Locate the cell with the specified text and output its [x, y] center coordinate. 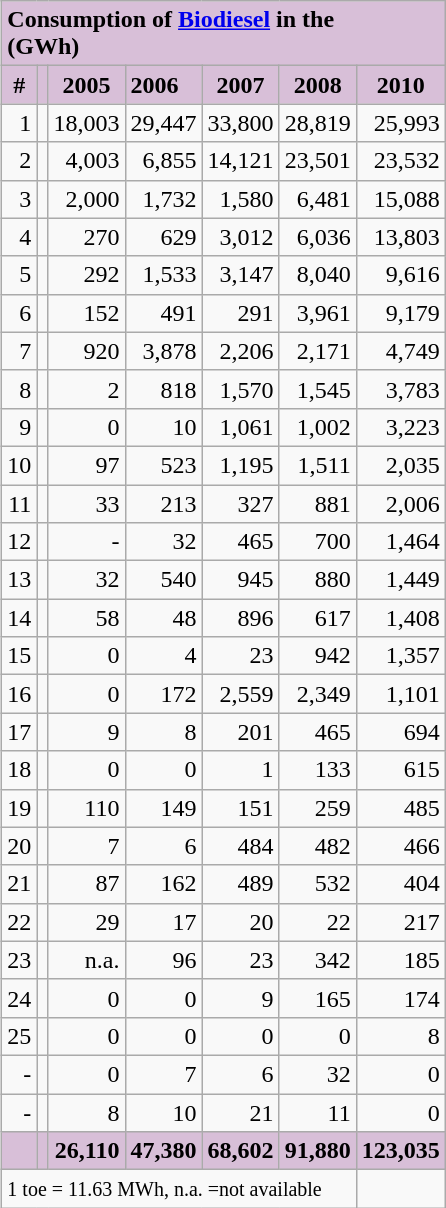
185 [400, 960]
532 [318, 884]
881 [318, 503]
29 [86, 922]
1,732 [164, 199]
1,449 [400, 580]
48 [164, 618]
3,147 [240, 275]
13,803 [400, 237]
149 [164, 808]
123,035 [400, 1151]
342 [318, 960]
172 [164, 694]
Consumption of Biodiesel in the (GWh) [224, 34]
3,783 [400, 389]
491 [164, 313]
617 [318, 618]
920 [86, 351]
217 [400, 922]
15 [20, 656]
25 [20, 1036]
1,533 [164, 275]
615 [400, 770]
880 [318, 580]
2010 [400, 85]
18 [20, 770]
1,580 [240, 199]
292 [86, 275]
14 [20, 618]
68,602 [240, 1151]
1,545 [318, 389]
489 [240, 884]
29,447 [164, 123]
201 [240, 732]
28,819 [318, 123]
2008 [318, 85]
33,800 [240, 123]
1,002 [318, 427]
818 [164, 389]
8,040 [318, 275]
3 [20, 199]
16 [20, 694]
15,088 [400, 199]
33 [86, 503]
13 [20, 580]
6,036 [318, 237]
485 [400, 808]
259 [318, 808]
213 [164, 503]
1 toe = 11.63 MWh, n.a. =not available [179, 1189]
23,501 [318, 161]
12 [20, 542]
2,035 [400, 465]
47,380 [164, 1151]
174 [400, 998]
291 [240, 313]
9,616 [400, 275]
2,206 [240, 351]
3,961 [318, 313]
942 [318, 656]
1,570 [240, 389]
2,349 [318, 694]
2,559 [240, 694]
3,878 [164, 351]
18,003 [86, 123]
523 [164, 465]
1,101 [400, 694]
133 [318, 770]
2,171 [318, 351]
1,061 [240, 427]
2,000 [86, 199]
9,179 [400, 313]
482 [318, 846]
162 [164, 884]
96 [164, 960]
26,110 [86, 1151]
404 [400, 884]
540 [164, 580]
110 [86, 808]
n.a. [86, 960]
2005 [86, 85]
2007 [240, 85]
4,003 [86, 161]
1,464 [400, 542]
152 [86, 313]
6,855 [164, 161]
700 [318, 542]
5 [20, 275]
327 [240, 503]
165 [318, 998]
1,511 [318, 465]
2,006 [400, 503]
19 [20, 808]
694 [400, 732]
1,195 [240, 465]
4,749 [400, 351]
3,012 [240, 237]
629 [164, 237]
58 [86, 618]
270 [86, 237]
896 [240, 618]
466 [400, 846]
24 [20, 998]
3,223 [400, 427]
97 [86, 465]
23,532 [400, 161]
1,357 [400, 656]
484 [240, 846]
945 [240, 580]
14,121 [240, 161]
87 [86, 884]
6,481 [318, 199]
91,880 [318, 1151]
2006 [164, 85]
25,993 [400, 123]
1,408 [400, 618]
# [20, 85]
151 [240, 808]
